Scan for the cell matching the given text and deliver its [X, Y] coordinate at center. 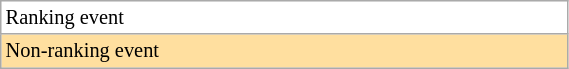
Ranking event [284, 17]
Non-ranking event [284, 51]
